Determine the [X, Y] coordinate at the center of the cell enclosing the given text.  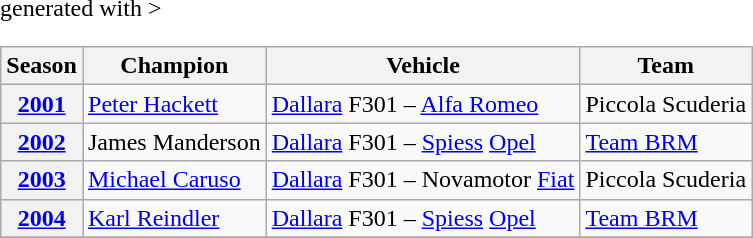
Champion [174, 66]
2004 [42, 218]
Karl Reindler [174, 218]
Season [42, 66]
2001 [42, 104]
Peter Hackett [174, 104]
2002 [42, 142]
Vehicle [423, 66]
Dallara F301 – Novamotor Fiat [423, 180]
2003 [42, 180]
James Manderson [174, 142]
Michael Caruso [174, 180]
Team [666, 66]
Dallara F301 – Alfa Romeo [423, 104]
